Determine the [X, Y] coordinate at the center of the cell enclosing the given text.  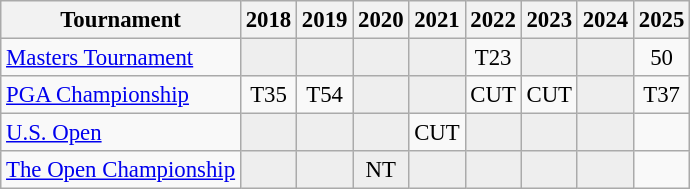
2024 [605, 20]
50 [661, 58]
Tournament [121, 20]
2019 [325, 20]
Masters Tournament [121, 58]
2022 [493, 20]
NT [381, 170]
T23 [493, 58]
2025 [661, 20]
2023 [549, 20]
U.S. Open [121, 133]
2018 [268, 20]
PGA Championship [121, 95]
2020 [381, 20]
2021 [437, 20]
The Open Championship [121, 170]
T54 [325, 95]
T37 [661, 95]
T35 [268, 95]
